From the cell containing the given text, extract its center point as (x, y) coordinate. 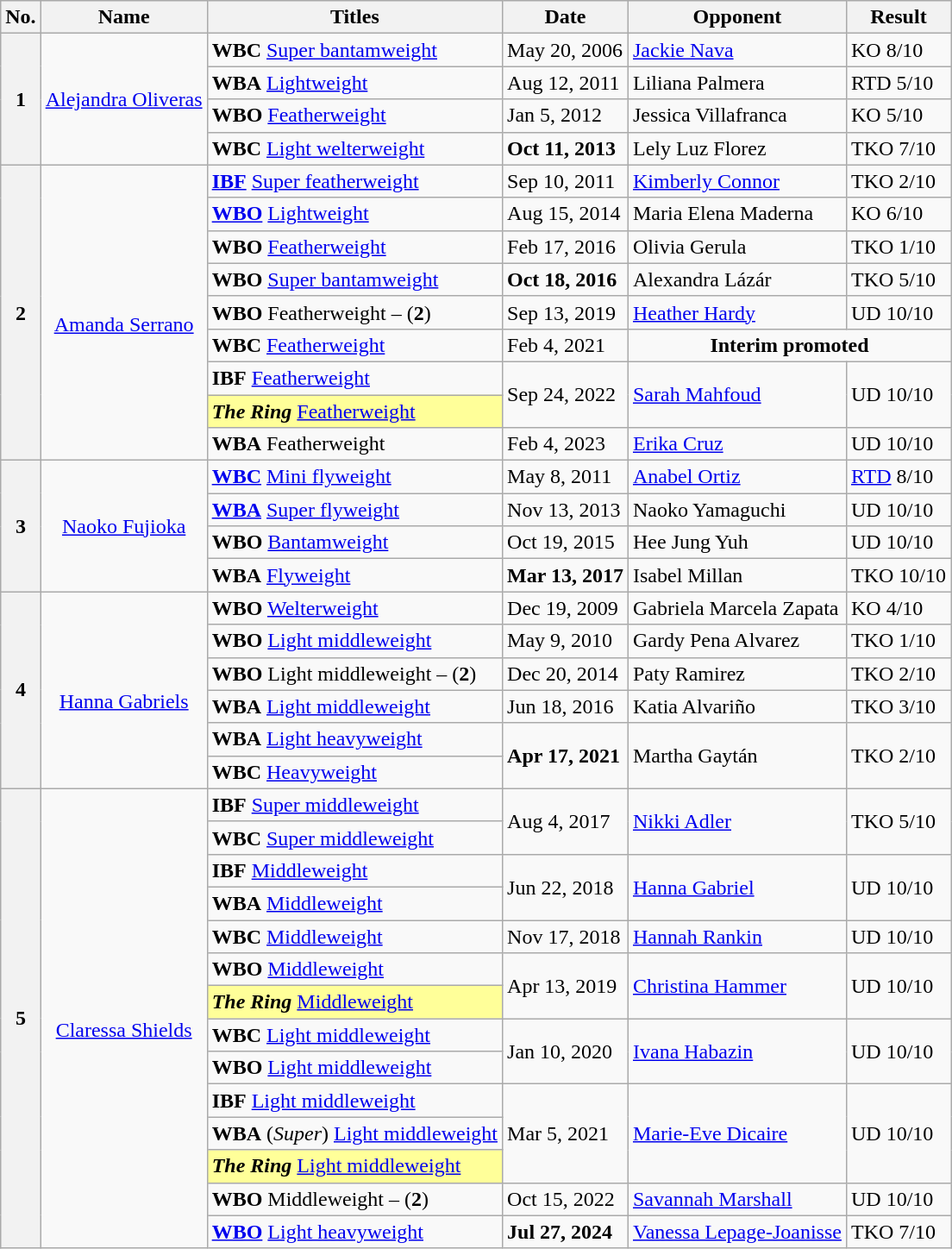
Jul 27, 2024 (566, 1232)
Sarah Mahfoud (736, 394)
Naoko Fujioka (124, 526)
Paty Ramirez (736, 674)
The Ring Light middleweight (354, 1166)
WBC Featherweight (354, 345)
Liliana Palmera (736, 83)
WBO Welterweight (354, 608)
Vanessa Lepage-Joanisse (736, 1232)
Aug 15, 2014 (566, 214)
WBO Super bantamweight (354, 279)
Olivia Gerula (736, 247)
May 20, 2006 (566, 50)
Date (566, 17)
Oct 19, 2015 (566, 543)
RTD 5/10 (899, 83)
Sep 24, 2022 (566, 394)
The Ring Featherweight (354, 411)
KO 8/10 (899, 50)
KO 5/10 (899, 116)
Marie-Eve Dicaire (736, 1133)
WBO Light middleweight – (2) (354, 674)
WBC Heavyweight (354, 772)
Savannah Marshall (736, 1199)
Gardy Pena Alvarez (736, 641)
No. (21, 17)
May 9, 2010 (566, 641)
IBF Light middleweight (354, 1101)
WBA Flyweight (354, 575)
Alexandra Lázár (736, 279)
Jessica Villafranca (736, 116)
Name (124, 17)
2 (21, 312)
Mar 5, 2021 (566, 1133)
Aug 4, 2017 (566, 821)
Mar 13, 2017 (566, 575)
Kimberly Connor (736, 181)
3 (21, 526)
Nov 13, 2013 (566, 510)
Apr 13, 2019 (566, 986)
Amanda Serrano (124, 312)
TKO 10/10 (899, 575)
Ivana Habazin (736, 1051)
4 (21, 690)
Interim promoted (789, 345)
Isabel Millan (736, 575)
TKO 3/10 (899, 706)
Feb 17, 2016 (566, 247)
WBO Middleweight (354, 970)
WBC Super bantamweight (354, 50)
Hanna Gabriels (124, 690)
Jan 10, 2020 (566, 1051)
Jan 5, 2012 (566, 116)
WBO Lightweight (354, 214)
Dec 20, 2014 (566, 674)
1 (21, 99)
Aug 12, 2011 (566, 83)
May 8, 2011 (566, 477)
Erika Cruz (736, 444)
Hannah Rankin (736, 936)
Nov 17, 2018 (566, 936)
Christina Hammer (736, 986)
WBA Middleweight (354, 903)
Anabel Ortiz (736, 477)
Opponent (736, 17)
Oct 15, 2022 (566, 1199)
Alejandra Oliveras (124, 99)
Jun 18, 2016 (566, 706)
WBA Light heavyweight (354, 739)
KO 6/10 (899, 214)
Hanna Gabriel (736, 887)
Gabriela Marcela Zapata (736, 608)
WBC Super middleweight (354, 838)
KO 4/10 (899, 608)
WBO Light heavyweight (354, 1232)
The Ring Middleweight (354, 1002)
WBA Lightweight (354, 83)
WBC Light welterweight (354, 148)
WBC Light middleweight (354, 1035)
WBA Super flyweight (354, 510)
IBF Super featherweight (354, 181)
Oct 18, 2016 (566, 279)
Naoko Yamaguchi (736, 510)
WBC Middleweight (354, 936)
IBF Super middleweight (354, 805)
IBF Middleweight (354, 870)
Dec 19, 2009 (566, 608)
WBA Featherweight (354, 444)
Apr 17, 2021 (566, 756)
Nikki Adler (736, 821)
IBF Featherweight (354, 378)
Oct 11, 2013 (566, 148)
WBA Light middleweight (354, 706)
Jackie Nava (736, 50)
WBO Bantamweight (354, 543)
Lely Luz Florez (736, 148)
RTD 8/10 (899, 477)
5 (21, 1018)
Feb 4, 2023 (566, 444)
Result (899, 17)
Feb 4, 2021 (566, 345)
WBO Featherweight – (2) (354, 312)
WBA (Super) Light middleweight (354, 1133)
Sep 13, 2019 (566, 312)
Hee Jung Yuh (736, 543)
Martha Gaytán (736, 756)
Jun 22, 2018 (566, 887)
Sep 10, 2011 (566, 181)
WBC Mini flyweight (354, 477)
Titles (354, 17)
WBO Middleweight – (2) (354, 1199)
Claressa Shields (124, 1018)
Maria Elena Maderna (736, 214)
Katia Alvariño (736, 706)
Heather Hardy (736, 312)
